For the text-containing cell, return its midpoint in [X, Y] coordinate format. 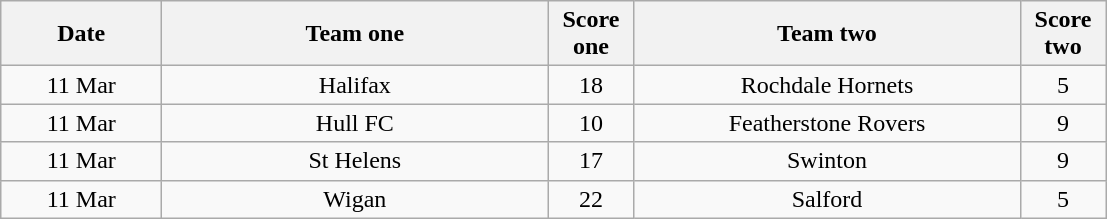
17 [591, 161]
Featherstone Rovers [827, 123]
Score two [1063, 34]
Salford [827, 199]
Halifax [355, 85]
Date [82, 34]
Team two [827, 34]
Score one [591, 34]
Team one [355, 34]
10 [591, 123]
18 [591, 85]
Swinton [827, 161]
Rochdale Hornets [827, 85]
St Helens [355, 161]
Hull FC [355, 123]
22 [591, 199]
Wigan [355, 199]
